Determine the [X, Y] coordinate at the center of the cell enclosing the given text.  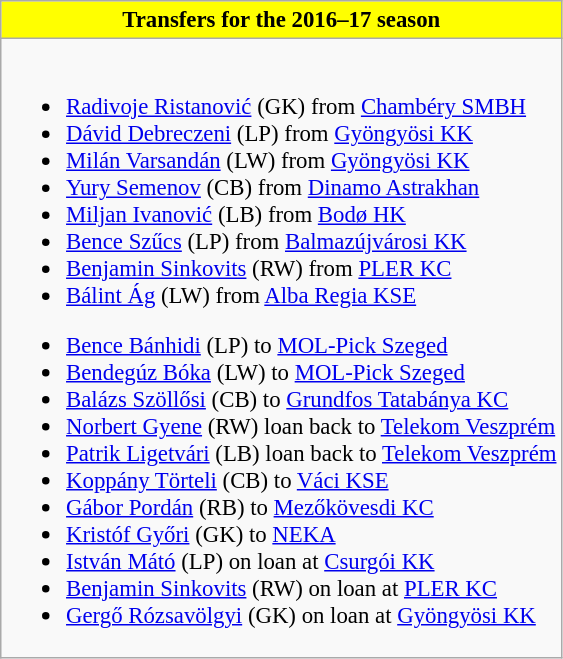
Transfers for the 2016–17 season [282, 20]
